Pinpoint the cell where the given text exists, returning its [x, y] midpoint coordinate. 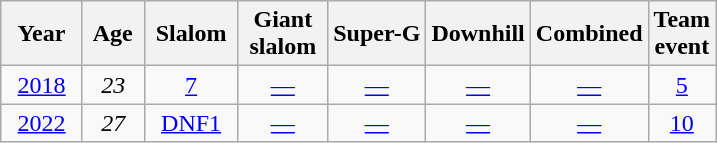
Year [42, 34]
5 [682, 85]
23 [113, 85]
Giant slalom [283, 34]
Teamevent [682, 34]
2018 [42, 85]
2022 [42, 123]
10 [682, 123]
7 [191, 85]
Downhill [478, 34]
27 [113, 123]
Super-G [377, 34]
DNF1 [191, 123]
Age [113, 34]
Slalom [191, 34]
Combined [589, 34]
